Pinpoint the cell where the given text exists, returning its [x, y] midpoint coordinate. 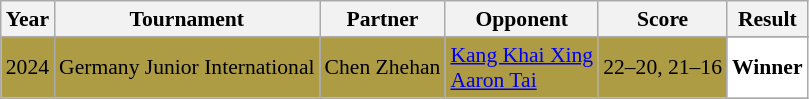
Result [768, 19]
Tournament [187, 19]
22–20, 21–16 [662, 68]
Year [28, 19]
Germany Junior International [187, 68]
Chen Zhehan [383, 68]
2024 [28, 68]
Kang Khai Xing Aaron Tai [522, 68]
Winner [768, 68]
Score [662, 19]
Opponent [522, 19]
Partner [383, 19]
